Locate the cell with the specified text and output its [X, Y] center coordinate. 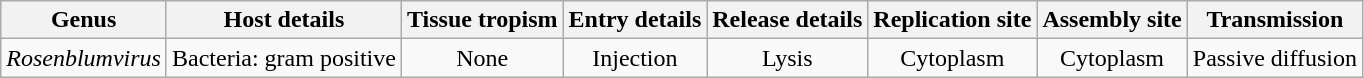
Assembly site [1112, 20]
Lysis [788, 58]
Host details [284, 20]
Injection [635, 58]
Replication site [952, 20]
None [482, 58]
Release details [788, 20]
Bacteria: gram positive [284, 58]
Genus [84, 20]
Transmission [1274, 20]
Passive diffusion [1274, 58]
Entry details [635, 20]
Rosenblumvirus [84, 58]
Tissue tropism [482, 20]
